Output the (x, y) coordinate of the center of the cell containing the given text.  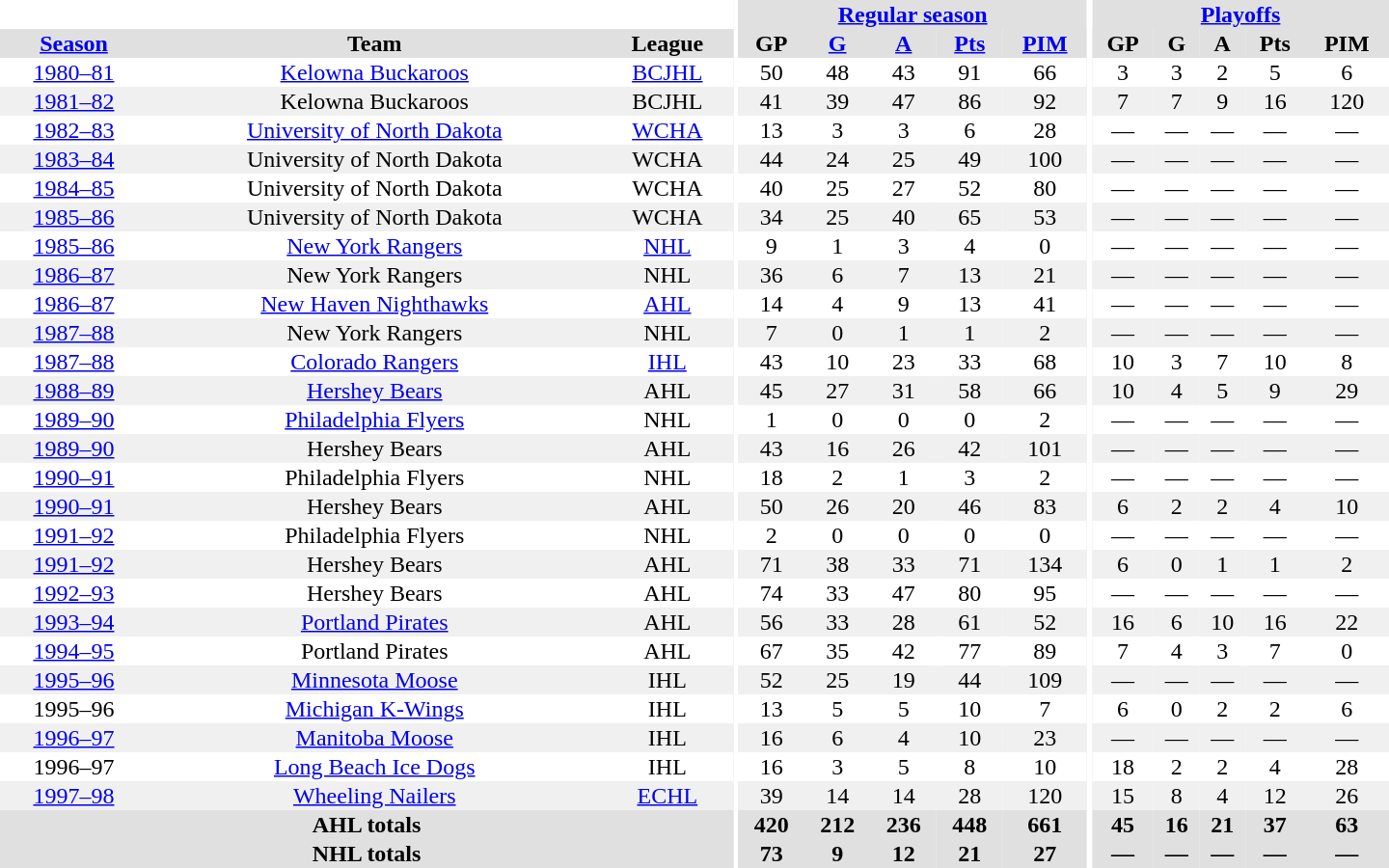
1997–98 (73, 796)
67 (772, 651)
77 (970, 651)
65 (970, 217)
20 (903, 506)
Long Beach Ice Dogs (374, 767)
Regular season (912, 14)
Team (374, 43)
46 (970, 506)
1992–93 (73, 593)
95 (1046, 593)
73 (772, 854)
48 (837, 72)
212 (837, 825)
Wheeling Nailers (374, 796)
68 (1046, 362)
29 (1347, 391)
109 (1046, 680)
1994–95 (73, 651)
AHL totals (367, 825)
86 (970, 101)
83 (1046, 506)
15 (1123, 796)
58 (970, 391)
74 (772, 593)
NHL totals (367, 854)
Minnesota Moose (374, 680)
Playoffs (1240, 14)
Manitoba Moose (374, 738)
236 (903, 825)
New Haven Nighthawks (374, 304)
1984–85 (73, 188)
89 (1046, 651)
661 (1046, 825)
49 (970, 159)
1982–83 (73, 130)
420 (772, 825)
34 (772, 217)
Michigan K-Wings (374, 709)
1981–82 (73, 101)
Colorado Rangers (374, 362)
Season (73, 43)
1983–84 (73, 159)
League (667, 43)
1988–89 (73, 391)
36 (772, 275)
134 (1046, 564)
ECHL (667, 796)
1993–94 (73, 622)
61 (970, 622)
38 (837, 564)
92 (1046, 101)
37 (1275, 825)
1980–81 (73, 72)
24 (837, 159)
100 (1046, 159)
101 (1046, 448)
35 (837, 651)
19 (903, 680)
53 (1046, 217)
448 (970, 825)
56 (772, 622)
63 (1347, 825)
22 (1347, 622)
31 (903, 391)
91 (970, 72)
